For the text-containing cell, return its midpoint in [x, y] coordinate format. 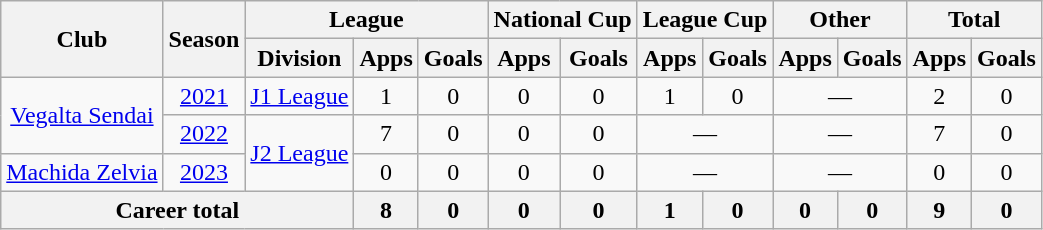
National Cup [562, 20]
J2 League [300, 153]
2023 [204, 172]
Machida Zelvia [82, 172]
2022 [204, 134]
Career total [178, 210]
Other [840, 20]
Total [974, 20]
Vegalta Sendai [82, 115]
J1 League [300, 96]
Season [204, 39]
2 [939, 96]
2021 [204, 96]
8 [386, 210]
Division [300, 58]
9 [939, 210]
Club [82, 39]
League Cup [705, 20]
League [366, 20]
